Provide the (X, Y) coordinate of the cell's center where the given text is located.  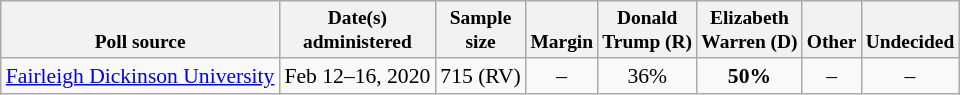
50% (750, 76)
Other (832, 30)
Feb 12–16, 2020 (357, 76)
Poll source (140, 30)
Fairleigh Dickinson University (140, 76)
Margin (562, 30)
DonaldTrump (R) (648, 30)
715 (RV) (480, 76)
Undecided (910, 30)
ElizabethWarren (D) (750, 30)
Date(s)administered (357, 30)
Samplesize (480, 30)
36% (648, 76)
